Return (x, y) of the center of cell containing provided text 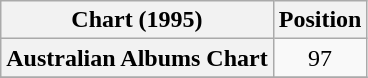
Australian Albums Chart (137, 58)
97 (320, 58)
Position (320, 20)
Chart (1995) (137, 20)
